Search for the cell housing the specified text and yield its [x, y] center coordinate. 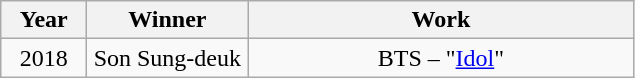
2018 [44, 58]
Winner [168, 20]
Work [441, 20]
BTS – "Idol" [441, 58]
Son Sung-deuk [168, 58]
Year [44, 20]
